From the cell containing the given text, extract its center point as (x, y) coordinate. 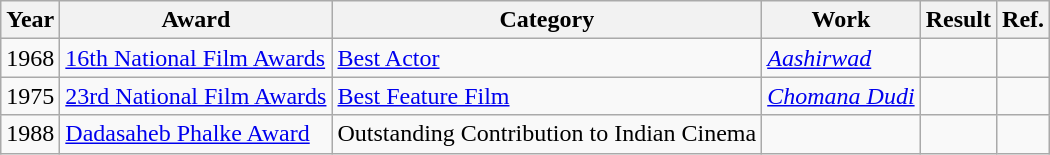
Work (841, 20)
Ref. (1024, 20)
Result (958, 20)
Best Feature Film (547, 96)
Category (547, 20)
23rd National Film Awards (196, 96)
1988 (30, 134)
16th National Film Awards (196, 58)
Chomana Dudi (841, 96)
Year (30, 20)
1968 (30, 58)
Dadasaheb Phalke Award (196, 134)
Award (196, 20)
Aashirwad (841, 58)
Outstanding Contribution to Indian Cinema (547, 134)
1975 (30, 96)
Best Actor (547, 58)
